Pinpoint the cell where the given text exists, returning its [x, y] midpoint coordinate. 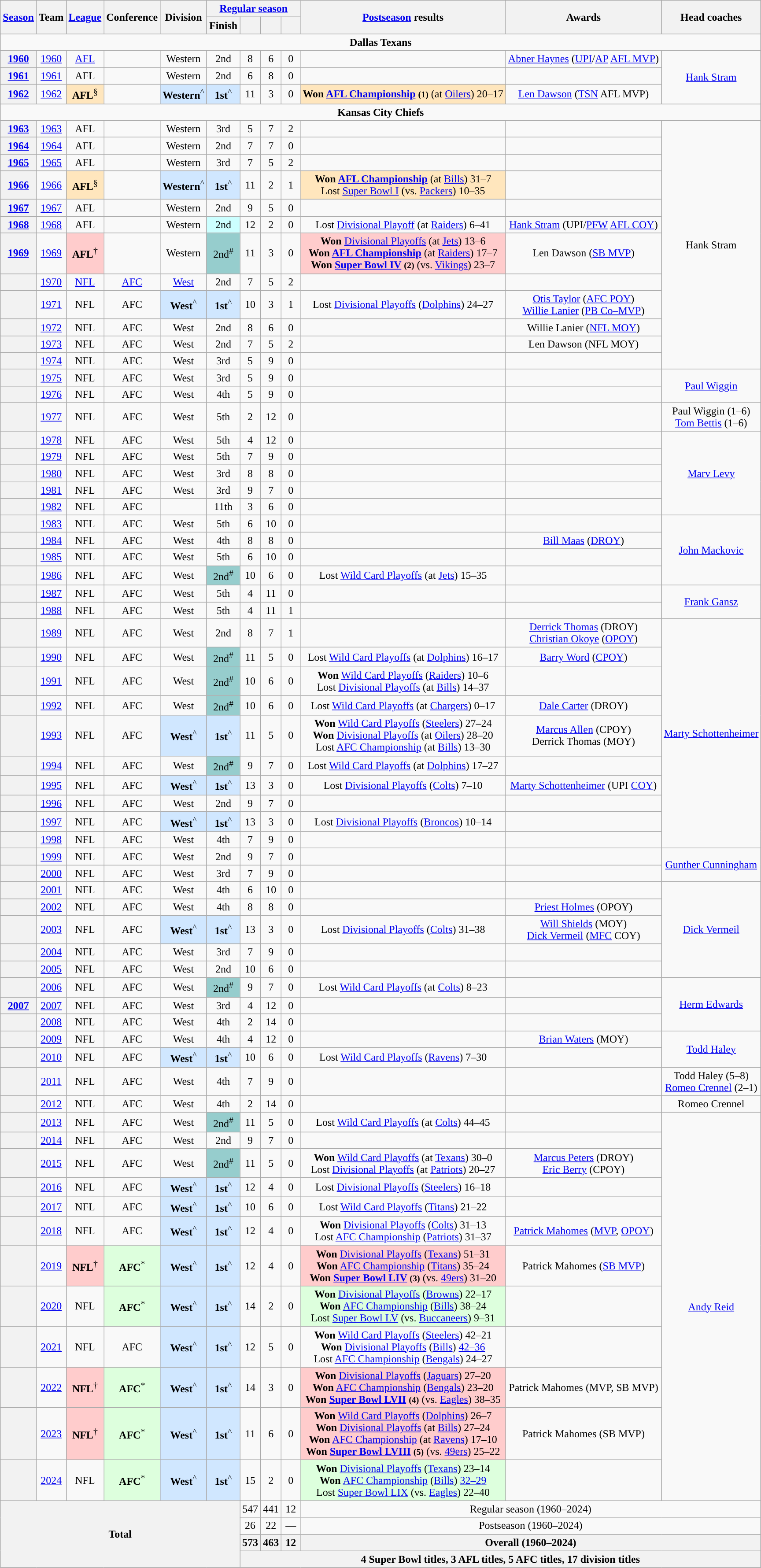
Herm Edwards [711, 1004]
2023 [51, 1434]
2012 [51, 1104]
Patrick Mahomes (MVP, OPOY) [583, 1231]
1991 [51, 681]
Bill Maas (DROY) [583, 540]
2004 [51, 952]
2006 [51, 987]
Division [184, 17]
11th [223, 507]
Len Dawson (NFL MOY) [583, 344]
Lost Wild Card Playoffs (at Chargers) 0–17 [403, 706]
1994 [51, 766]
2002 [51, 907]
Frank Gansz [711, 602]
Derrick Thomas (DROY)Christian Okoye (OPOY) [583, 633]
Awards [583, 17]
1985 [51, 557]
Len Dawson (SB MVP) [583, 253]
Otis Taylor (AFC POY)Willie Lanier (PB Co–MVP) [583, 305]
Lost Divisional Playoffs (Steelers) 16–18 [403, 1187]
Won Wild Card Playoffs (Steelers) 42–21Won Divisional Playoffs (Bills) 42–36 Lost AFC Championship (Bengals) 24–27 [403, 1347]
Postseason results [403, 17]
1982 [51, 507]
Dick Vermeil [711, 929]
Marcus Allen (CPOY)Derrick Thomas (MOY) [583, 736]
Romeo Crennel [711, 1104]
Priest Holmes (OPOY) [583, 907]
Abner Haynes (UPI/AP AFL MVP) [583, 59]
Lost Divisional Playoffs (Dolphins) 24–27 [403, 305]
2020 [51, 1306]
1999 [51, 857]
Finish [223, 26]
Willie Lanier (NFL MOY) [583, 327]
22 [271, 1526]
2010 [51, 1057]
Won Wild Card Playoffs (Raiders) 10–6Lost Divisional Playoffs (at Bills) 14–37 [403, 681]
Season [18, 17]
Head coaches [711, 17]
Lost Divisional Playoff (at Raiders) 6–41 [403, 225]
1988 [51, 610]
1996 [51, 803]
2001 [51, 890]
2017 [51, 1207]
Postseason (1960–2024) [531, 1526]
Todd Haley [711, 1049]
2014 [51, 1140]
1975 [51, 377]
Marty Schottenheimer [711, 734]
573 [250, 1542]
John Mackovic [711, 551]
Gunther Cunningham [711, 865]
1979 [51, 457]
Won Wild Card Playoffs (Steelers) 27–24 Won Divisional Playoffs (at Oilers) 28–20Lost AFC Championship (at Bills) 13–30 [403, 736]
Regular season (1960–2024) [531, 1509]
Lost Wild Card Playoffs (at Dolphins) 17–27 [403, 766]
1983 [51, 524]
1970 [51, 282]
Marv Levy [711, 473]
2015 [51, 1163]
1990 [51, 657]
Team [51, 17]
2024 [51, 1480]
1971 [51, 305]
2005 [51, 969]
Won Wild Card Playoffs (at Texans) 30–0Lost Divisional Playoffs (at Patriots) 20–27 [403, 1163]
2016 [51, 1187]
1978 [51, 440]
441 [271, 1509]
Dale Carter (DROY) [583, 706]
547 [250, 1509]
Won Divisional Playoffs (Texans) 51–31Won AFC Championship (Titans) 35–24Won Super Bowl LIV (3) (vs. 49ers) 31–20 [403, 1266]
26 [250, 1526]
Won Divisional Playoffs (Browns) 22–17 Won AFC Championship (Bills) 38–24 Lost Super Bowl LV (vs. Buccaneers) 9–31 [403, 1306]
1989 [51, 633]
Won AFL Championship (at Bills) 31–7Lost Super Bowl I (vs. Packers) 10–35 [403, 185]
Len Dawson (TSN AFL MVP) [583, 94]
— [291, 1526]
2000 [51, 873]
Won AFL Championship (1) (at Oilers) 20–17 [403, 94]
Won Divisional Playoffs (at Jets) 13–6Won AFL Championship (at Raiders) 17–7Won Super Bowl IV (2) (vs. Vikings) 23–7 [403, 253]
Regular season [253, 9]
Andy Reid [711, 1306]
Won Divisional Playoffs (Colts) 31–13Lost AFC Championship (Patriots) 31–37 [403, 1231]
1992 [51, 706]
1986 [51, 575]
1977 [51, 418]
2022 [51, 1387]
Paul Wiggin (1–6)Tom Bettis (1–6) [711, 418]
Lost Wild Card Playoffs (Ravens) 7–30 [403, 1057]
Barry Word (CPOY) [583, 657]
Patrick Mahomes (MVP, SB MVP) [583, 1387]
Will Shields (MOY)Dick Vermeil (MFC COY) [583, 929]
1981 [51, 490]
Marty Schottenheimer (UPI COY) [583, 786]
Won Divisional Playoffs (Texans) 23–14Won AFC Championship (Bills) 32–29Lost Super Bowl LIX (vs. Eagles) 22–40 [403, 1480]
2008 [51, 1022]
1974 [51, 361]
1997 [51, 822]
Total [120, 1534]
Lost Divisional Playoffs (Colts) 31–38 [403, 929]
Lost Wild Card Playoffs (Titans) 21–22 [403, 1207]
Marcus Peters (DROY)Eric Berry (CPOY) [583, 1163]
1987 [51, 594]
1972 [51, 327]
1973 [51, 344]
Lost Wild Card Playoffs (at Dolphins) 16–17 [403, 657]
League [85, 17]
2019 [51, 1266]
Lost Wild Card Playoffs (at Jets) 15–35 [403, 575]
Todd Haley (5–8)Romeo Crennel (2–1) [711, 1082]
Hank Stram (UPI/PFW AFL COY) [583, 225]
2003 [51, 929]
2009 [51, 1039]
15 [250, 1480]
4 Super Bowl titles, 3 AFL titles, 5 AFC titles, 17 division titles [500, 1559]
1976 [51, 394]
2021 [51, 1347]
Lost Divisional Playoffs (Colts) 7–10 [403, 786]
Won Divisional Playoffs (Jaguars) 27–20Won AFC Championship (Bengals) 23–20Won Super Bowl LVII (4) (vs. Eagles) 38–35 [403, 1387]
1998 [51, 840]
AFL† [85, 253]
463 [271, 1542]
Paul Wiggin [711, 386]
1984 [51, 540]
2018 [51, 1231]
Lost Wild Card Playoffs (at Colts) 44–45 [403, 1122]
Brian Waters (MOY) [583, 1039]
Kansas City Chiefs [380, 112]
Lost Wild Card Playoffs (at Colts) 8–23 [403, 987]
2011 [51, 1082]
1993 [51, 736]
2013 [51, 1122]
Overall (1960–2024) [531, 1542]
1995 [51, 786]
Conference [132, 17]
1980 [51, 473]
Lost Divisional Playoffs (Broncos) 10–14 [403, 822]
Dallas Texans [380, 42]
